Find where the given text appears and provide that cell's center as (X, Y) coordinate. 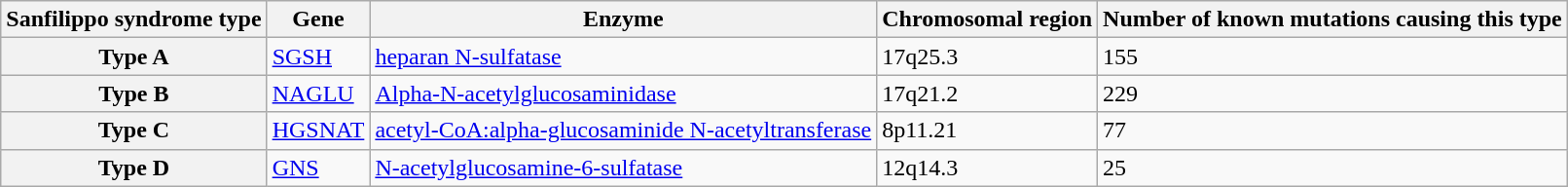
77 (1333, 131)
229 (1333, 93)
NAGLU (318, 93)
155 (1333, 56)
heparan N-sulfatase (623, 56)
Type A (134, 56)
Chromosomal region (987, 19)
Enzyme (623, 19)
12q14.3 (987, 168)
Type C (134, 131)
Type B (134, 93)
N-acetylglucosamine-6-sulfatase (623, 168)
25 (1333, 168)
GNS (318, 168)
SGSH (318, 56)
Sanfilippo syndrome type (134, 19)
acetyl-CoA:alpha-glucosaminide N-acetyltransferase (623, 131)
Gene (318, 19)
8p11.21 (987, 131)
17q25.3 (987, 56)
HGSNAT (318, 131)
17q21.2 (987, 93)
Number of known mutations causing this type (1333, 19)
Type D (134, 168)
Alpha-N-acetylglucosaminidase (623, 93)
